Extract the [x, y] coordinate from the center of the cell holding the provided text.  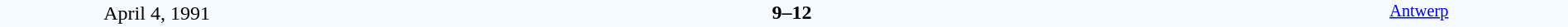
9–12 [791, 12]
April 4, 1991 [157, 13]
Antwerp [1419, 13]
